Extract the [x, y] coordinate from the center of the cell holding the provided text.  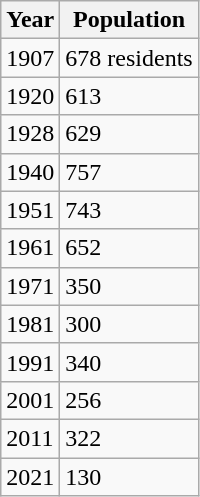
2001 [30, 400]
1928 [30, 134]
2021 [30, 477]
1920 [30, 96]
322 [129, 438]
1991 [30, 362]
340 [129, 362]
629 [129, 134]
1940 [30, 172]
1971 [30, 286]
256 [129, 400]
613 [129, 96]
2011 [30, 438]
300 [129, 324]
743 [129, 210]
350 [129, 286]
757 [129, 172]
652 [129, 248]
Year [30, 20]
1981 [30, 324]
Population [129, 20]
678 residents [129, 58]
1961 [30, 248]
1951 [30, 210]
1907 [30, 58]
130 [129, 477]
